From the cell containing the given text, extract its center point as [x, y] coordinate. 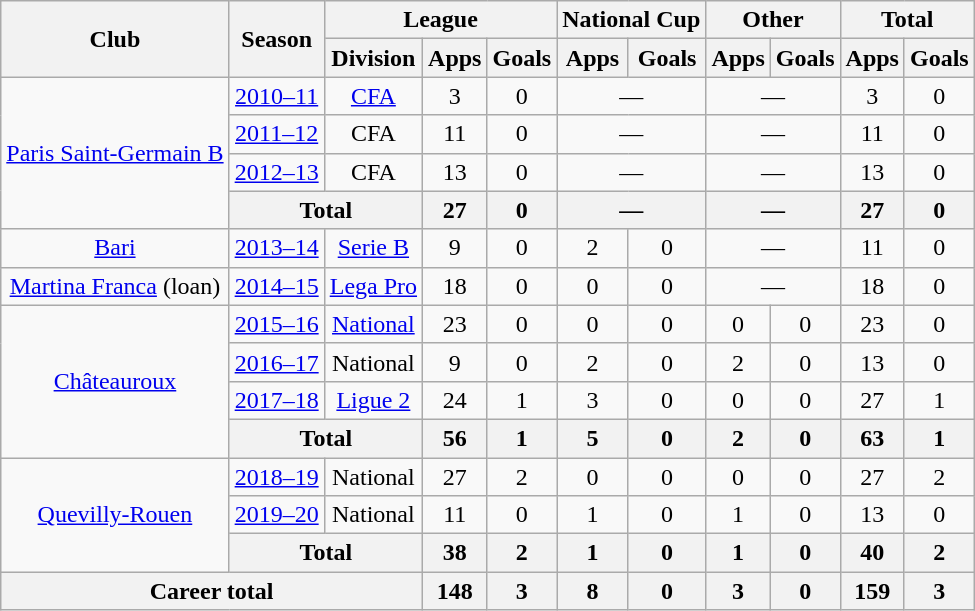
2015–16 [276, 324]
Season [276, 39]
Other [773, 20]
Quevilly-Rouen [115, 515]
2011–12 [276, 134]
56 [455, 438]
Ligue 2 [373, 400]
2013–14 [276, 248]
Career total [212, 591]
8 [593, 591]
Division [373, 58]
5 [593, 438]
63 [872, 438]
159 [872, 591]
Châteauroux [115, 381]
League [440, 20]
2018–19 [276, 477]
Club [115, 39]
2014–15 [276, 286]
148 [455, 591]
2019–20 [276, 515]
40 [872, 553]
2016–17 [276, 362]
2010–11 [276, 96]
Bari [115, 248]
National Cup [632, 20]
24 [455, 400]
2012–13 [276, 172]
Lega Pro [373, 286]
2017–18 [276, 400]
Martina Franca (loan) [115, 286]
38 [455, 553]
Serie B [373, 248]
Paris Saint-Germain B [115, 153]
